Extract the [x, y] coordinate from the center of the cell holding the provided text.  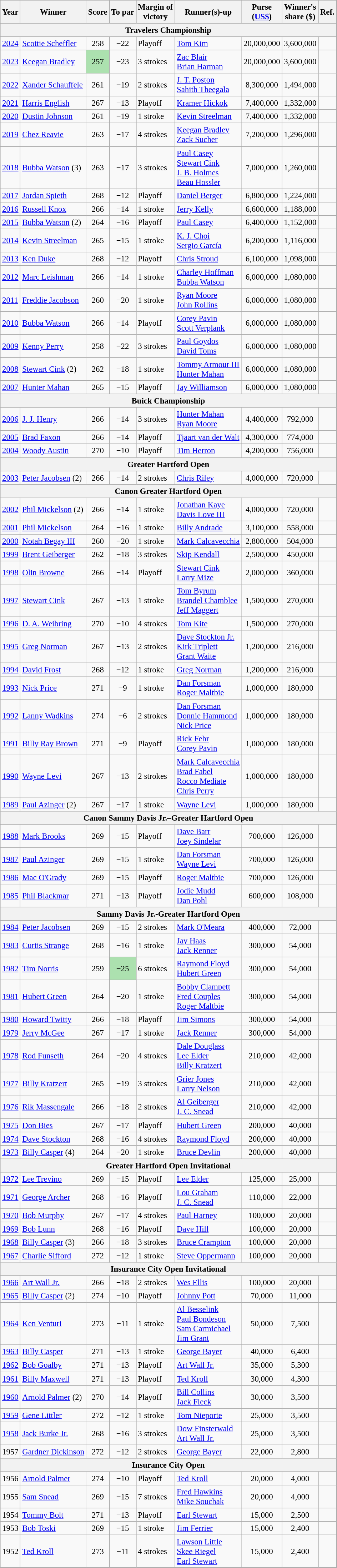
Stewart Cink [54, 601]
Phil Blackmar [54, 896]
1968 [10, 1242]
6 strokes [156, 968]
Tom Kite [208, 624]
Bubba Watson (3) [54, 168]
Mark Calcavecchia [208, 541]
Billy Maxwell [54, 1379]
2023 [10, 62]
Greater Hartford Open Invitational [168, 1166]
Kenny Perry [54, 346]
2005 [10, 437]
1984 [10, 927]
1,224,000 [300, 195]
2006 [10, 419]
1966 [10, 1283]
Dave Stockton Jr. Kirk Triplett Grant Waite [208, 647]
Jim Ferrier [208, 1528]
Insurance City Open [168, 1465]
257 [98, 62]
Bubba Watson [54, 323]
1980 [10, 1020]
1965 [10, 1296]
108,000 [300, 896]
6,200,000 [262, 241]
Dustin Johnson [54, 117]
Dave Hill [208, 1229]
50,000 [262, 1324]
Bubba Watson (2) [54, 222]
Tom Kim [208, 44]
2007 [10, 387]
−25 [123, 968]
1998 [10, 573]
1962 [10, 1365]
2009 [10, 346]
70,000 [262, 1296]
Ken Venturi [54, 1324]
1981 [10, 997]
Buick Championship [168, 401]
2024 [10, 44]
11,000 [300, 1296]
Lanny Wadkins [54, 716]
Raymond Floyd Hubert Green [208, 968]
125,000 [262, 1179]
D. A. Weibring [54, 624]
Paul Casey [208, 222]
Canon Sammy Davis Jr.–Greater Hartford Open [168, 818]
Dale Douglass Lee Elder Billy Kratzert [208, 1056]
Brent Geiberger [54, 555]
Daniel Berger [208, 195]
Tjaart van der Walt [208, 437]
792,000 [300, 419]
Canon Greater Hartford Open [168, 491]
Year [10, 12]
Charlie Sifford [54, 1256]
4,200,000 [262, 451]
259 [98, 968]
450,000 [300, 555]
Lee Elder [208, 1179]
To par [123, 12]
1959 [10, 1415]
1961 [10, 1379]
1995 [10, 647]
1979 [10, 1033]
1978 [10, 1056]
Travelers Championship [168, 30]
Tommy Armour III Hunter Mahan [208, 369]
Jack Renner [208, 1033]
504,000 [300, 541]
Winner [54, 12]
2020 [10, 117]
1963 [10, 1352]
1983 [10, 946]
Billy Andrade [208, 528]
2012 [10, 277]
1956 [10, 1478]
1992 [10, 716]
Chris Stroud [208, 259]
Russell Knox [54, 209]
Keegan Bradley [54, 62]
1964 [10, 1324]
1953 [10, 1528]
Hunter Mahan [54, 387]
2017 [10, 195]
Stewart Cink (2) [54, 369]
1996 [10, 624]
Mac O'Grady [54, 877]
6,600,000 [262, 209]
Dow Finsterwald Art Wall Jr. [208, 1433]
6,400,000 [262, 222]
1954 [10, 1515]
Jay Williamson [208, 387]
Fred Hawkins Mike Souchak [208, 1497]
Chris Riley [208, 478]
Tom Nieporte [208, 1415]
Brad Faxon [54, 437]
2,500 [300, 1515]
Paul Azinger (2) [54, 805]
J. J. Henry [54, 419]
Al Besselink Paul Bondeson Sam Carmichael Jim Grant [208, 1324]
1988 [10, 836]
360,000 [300, 573]
1967 [10, 1256]
J. T. Poston Sahith Theegala [208, 85]
2016 [10, 209]
Lou Graham J. C. Snead [208, 1197]
1986 [10, 877]
Margin ofvictory [156, 12]
Jerry McGee [54, 1033]
Tom Byrum Brandel Chamblee Jeff Maggert [208, 601]
K. J. Choi Sergio García [208, 241]
7,500 [300, 1324]
Rik Massengale [54, 1107]
−6 [123, 716]
Bob Toski [54, 1528]
756,000 [300, 451]
Harris English [54, 103]
2003 [10, 478]
Paul Goydos David Toms [208, 346]
4,300 [300, 1379]
Lee Trevino [54, 1179]
Score [98, 12]
Roger Maltbie [208, 877]
Jonathan Kaye Davis Love III [208, 509]
1990 [10, 776]
Al Geiberger J. C. Snead [208, 1107]
Rick Fehr Corey Pavin [208, 743]
Keegan Bradley Zack Sucher [208, 135]
2015 [10, 222]
35,000 [262, 1365]
1,260,000 [300, 168]
2000 [10, 541]
Jordan Spieth [54, 195]
2001 [10, 528]
1987 [10, 859]
Peter Jacobsen (2) [54, 478]
Stewart Cink Larry Mize [208, 573]
2019 [10, 135]
1,152,000 [300, 222]
7,000,000 [262, 168]
1972 [10, 1179]
Jack Burke Jr. [54, 1433]
2022 [10, 85]
1993 [10, 688]
7 strokes [156, 1497]
Winner'sshare ($) [300, 12]
Billy Casper [54, 1352]
774,000 [300, 437]
1974 [10, 1139]
Dan Forsman Wayne Levi [208, 859]
David Frost [54, 670]
Bruce Crampton [208, 1242]
2002 [10, 509]
Nick Price [54, 688]
Scottie Scheffler [54, 44]
5,300 [300, 1365]
Billy Casper (2) [54, 1296]
Mark Brooks [54, 836]
Tim Norris [54, 968]
Bob Goalby [54, 1365]
Dan Forsman Donnie Hammond Nick Price [208, 716]
110,000 [262, 1197]
Corey Pavin Scott Verplank [208, 323]
1960 [10, 1397]
Bob Lunn [54, 1229]
1957 [10, 1452]
8,300,000 [262, 85]
2021 [10, 103]
1975 [10, 1125]
1982 [10, 968]
1989 [10, 805]
Jim Simons [208, 1020]
Paul Azinger [54, 859]
Billy Kratzert [54, 1084]
Billy Ray Brown [54, 743]
2,000,000 [262, 573]
Curtis Strange [54, 946]
Zac Blair Brian Harman [208, 62]
Chez Reavie [54, 135]
4,300,000 [262, 437]
1,098,000 [300, 259]
1,296,000 [300, 135]
558,000 [300, 528]
Olin Browne [54, 573]
2008 [10, 369]
Howard Twitty [54, 1020]
1952 [10, 1552]
7,200,000 [262, 135]
Earl Stewart [208, 1515]
Dave Barr Joey Sindelar [208, 836]
Dave Stockton [54, 1139]
Billy Casper (3) [54, 1242]
Mark O'Meara [208, 927]
Bobby Clampett Fred Couples Roger Maltbie [208, 997]
2014 [10, 241]
Marc Leishman [54, 277]
2,800,000 [262, 541]
Insurance City Open Invitational [168, 1269]
1991 [10, 743]
Arnold Palmer [54, 1478]
−23 [123, 62]
Woody Austin [54, 451]
Don Bies [54, 1125]
1976 [10, 1107]
Ken Duke [54, 259]
2011 [10, 300]
1994 [10, 670]
2018 [10, 168]
Raymond Floyd [208, 1139]
Ref. [327, 12]
Mark Calcavecchia Brad Fabel Rocco Mediate Chris Perry [208, 776]
Tommy Bolt [54, 1515]
2013 [10, 259]
Phil Mickelson [54, 528]
Steve Oppermann [208, 1256]
Skip Kendall [208, 555]
6,100,000 [262, 259]
Sammy Davis Jr.-Greater Hartford Open [168, 914]
1958 [10, 1433]
2,500,000 [262, 555]
Gene Littler [54, 1415]
Bill Collins Jack Fleck [208, 1397]
Billy Casper (4) [54, 1152]
Kramer Hickok [208, 103]
Greater Hartford Open [168, 464]
1997 [10, 601]
Jerry Kelly [208, 209]
1969 [10, 1229]
Jay Haas Jack Renner [208, 946]
Paul Harney [208, 1216]
Peter Jacobsen [54, 927]
1,188,000 [300, 209]
3,100,000 [262, 528]
Bruce Devlin [208, 1152]
Charley Hoffman Bubba Watson [208, 277]
Notah Begay III [54, 541]
1,494,000 [300, 85]
1985 [10, 896]
Sam Snead [54, 1497]
Purse(US$) [262, 12]
1999 [10, 555]
Johnny Pott [208, 1296]
1,116,000 [300, 241]
1977 [10, 1084]
Wes Ellis [208, 1283]
Lawson Little Skee Riegel Earl Stewart [208, 1552]
4,400,000 [262, 419]
600,000 [262, 896]
Ryan Moore John Rollins [208, 300]
Xander Schauffele [54, 85]
Rod Funseth [54, 1056]
Hunter Mahan Ryan Moore [208, 419]
Runner(s)-up [208, 12]
Phil Mickelson (2) [54, 509]
Arnold Palmer (2) [54, 1397]
1955 [10, 1497]
2,800 [300, 1452]
Grier Jones Larry Nelson [208, 1084]
1970 [10, 1216]
Dan Forsman Roger Maltbie [208, 688]
6,400 [300, 1352]
Jodie Mudd Dan Pohl [208, 896]
2004 [10, 451]
Freddie Jacobson [54, 300]
Paul Casey Stewart Cink J. B. Holmes Beau Hossler [208, 168]
Gardner Dickinson [54, 1452]
1973 [10, 1152]
6,800,000 [262, 195]
George Archer [54, 1197]
72,000 [300, 927]
400,000 [262, 927]
2010 [10, 323]
1971 [10, 1197]
Tim Herron [208, 451]
Bob Murphy [54, 1216]
